For the text-containing cell, return its midpoint in (X, Y) coordinate format. 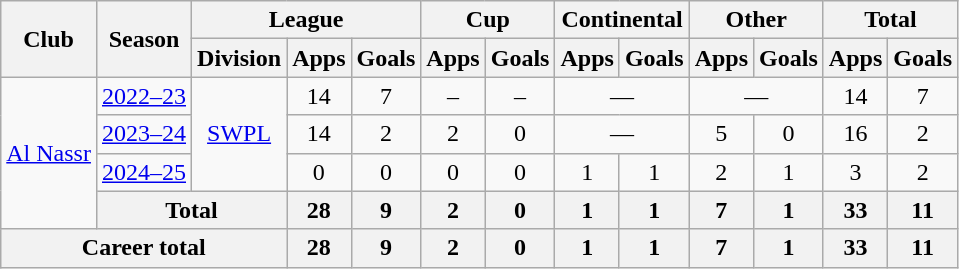
League (306, 20)
2023–24 (144, 134)
Season (144, 39)
Other (756, 20)
2022–23 (144, 96)
2024–25 (144, 172)
Division (240, 58)
SWPL (240, 134)
Career total (144, 248)
Club (49, 39)
3 (855, 172)
Al Nassr (49, 153)
Cup (488, 20)
5 (721, 134)
Continental (622, 20)
16 (855, 134)
